Determine the (x, y) coordinate at the center of the cell enclosing the given text.  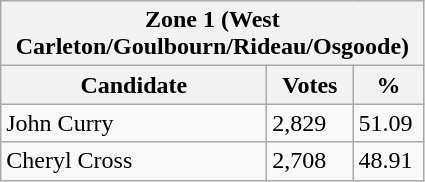
Votes (310, 85)
Candidate (134, 85)
51.09 (388, 123)
% (388, 85)
2,708 (310, 161)
48.91 (388, 161)
2,829 (310, 123)
Zone 1 (West Carleton/Goulbourn/Rideau/Osgoode) (212, 34)
John Curry (134, 123)
Cheryl Cross (134, 161)
